Determine the [X, Y] coordinate at the center of the cell enclosing the given text.  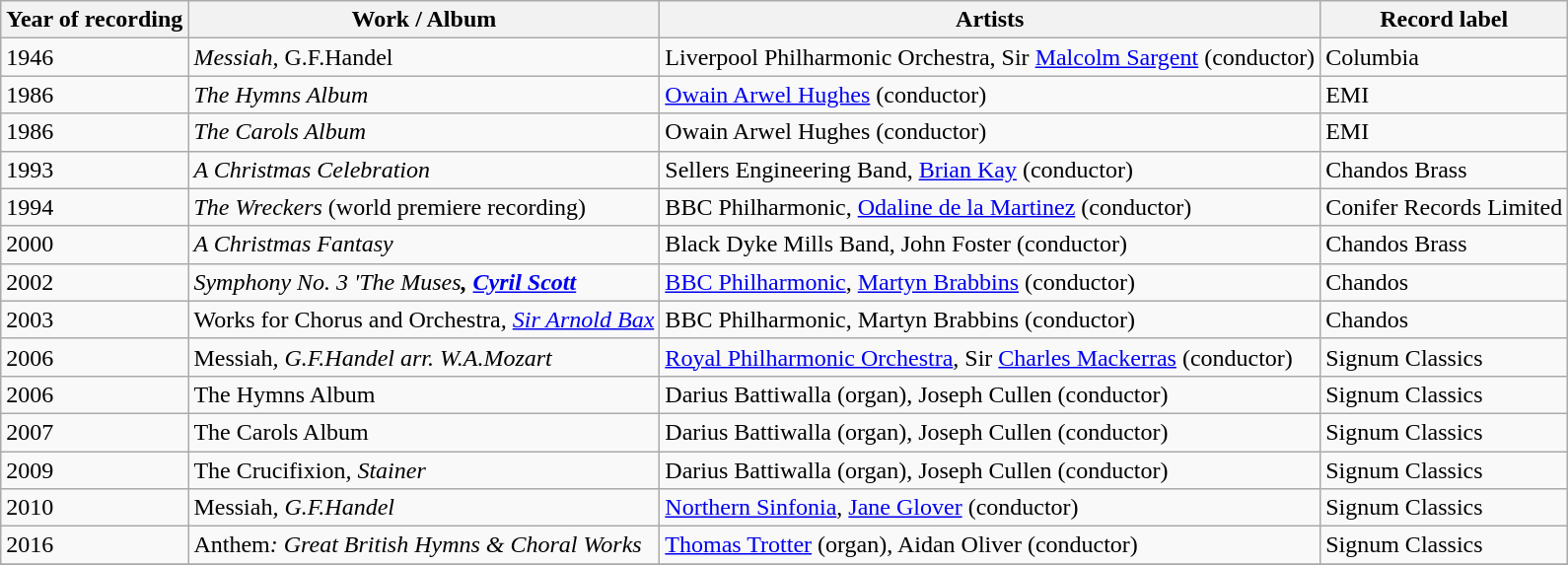
The Crucifixion, Stainer [424, 470]
2007 [95, 432]
Symphony No. 3 'The Muses, Cyril Scott [424, 282]
1946 [95, 57]
Anthem: Great British Hymns & Choral Works [424, 545]
Royal Philharmonic Orchestra, Sir Charles Mackerras (conductor) [990, 357]
Columbia [1444, 57]
Work / Album [424, 20]
Conifer Records Limited [1444, 207]
Year of recording [95, 20]
Messiah, G.F.Handel arr. W.A.Mozart [424, 357]
Works for Chorus and Orchestra, Sir Arnold Bax [424, 319]
BBC Philharmonic, Odaline de la Martinez (conductor) [990, 207]
A Christmas Celebration [424, 170]
2009 [95, 470]
Northern Sinfonia, Jane Glover (conductor) [990, 508]
The Wreckers (world premiere recording) [424, 207]
Thomas Trotter (organ), Aidan Oliver (conductor) [990, 545]
2003 [95, 319]
2000 [95, 245]
Liverpool Philharmonic Orchestra, Sir Malcolm Sargent (conductor) [990, 57]
Record label [1444, 20]
2002 [95, 282]
Artists [990, 20]
Sellers Engineering Band, Brian Kay (conductor) [990, 170]
Black Dyke Mills Band, John Foster (conductor) [990, 245]
2016 [95, 545]
1994 [95, 207]
A Christmas Fantasy [424, 245]
1993 [95, 170]
2010 [95, 508]
